Output the (X, Y) coordinate of the center of the cell containing the given text.  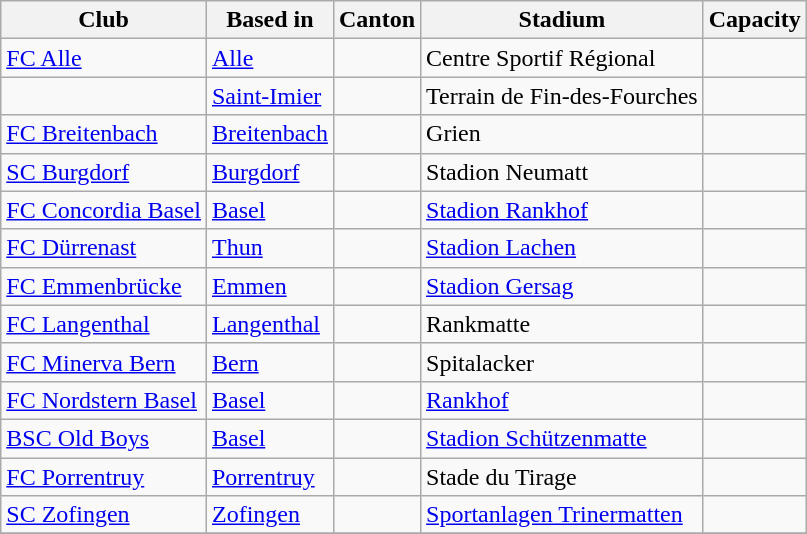
Bern (270, 362)
Sportanlagen Trinermatten (562, 515)
Rankhof (562, 400)
Based in (270, 20)
Alle (270, 58)
FC Dürrenast (104, 248)
SC Burgdorf (104, 172)
Langenthal (270, 324)
Breitenbach (270, 134)
Stadion Schützenmatte (562, 438)
Thun (270, 248)
Spitalacker (562, 362)
Stadium (562, 20)
Centre Sportif Régional (562, 58)
Terrain de Fin-des-Fourches (562, 96)
Rankmatte (562, 324)
SC Zofingen (104, 515)
Canton (376, 20)
Burgdorf (270, 172)
Stadion Gersag (562, 286)
FC Minerva Bern (104, 362)
Grien (562, 134)
FC Concordia Basel (104, 210)
Stadion Rankhof (562, 210)
Zofingen (270, 515)
FC Langenthal (104, 324)
Capacity (754, 20)
FC Nordstern Basel (104, 400)
Porrentruy (270, 477)
Stadion Neumatt (562, 172)
Emmen (270, 286)
FC Porrentruy (104, 477)
BSC Old Boys (104, 438)
FC Emmenbrücke (104, 286)
Saint-Imier (270, 96)
FC Breitenbach (104, 134)
FC Alle (104, 58)
Stade du Tirage (562, 477)
Club (104, 20)
Stadion Lachen (562, 248)
